Pinpoint the cell where the given text exists, returning its [X, Y] midpoint coordinate. 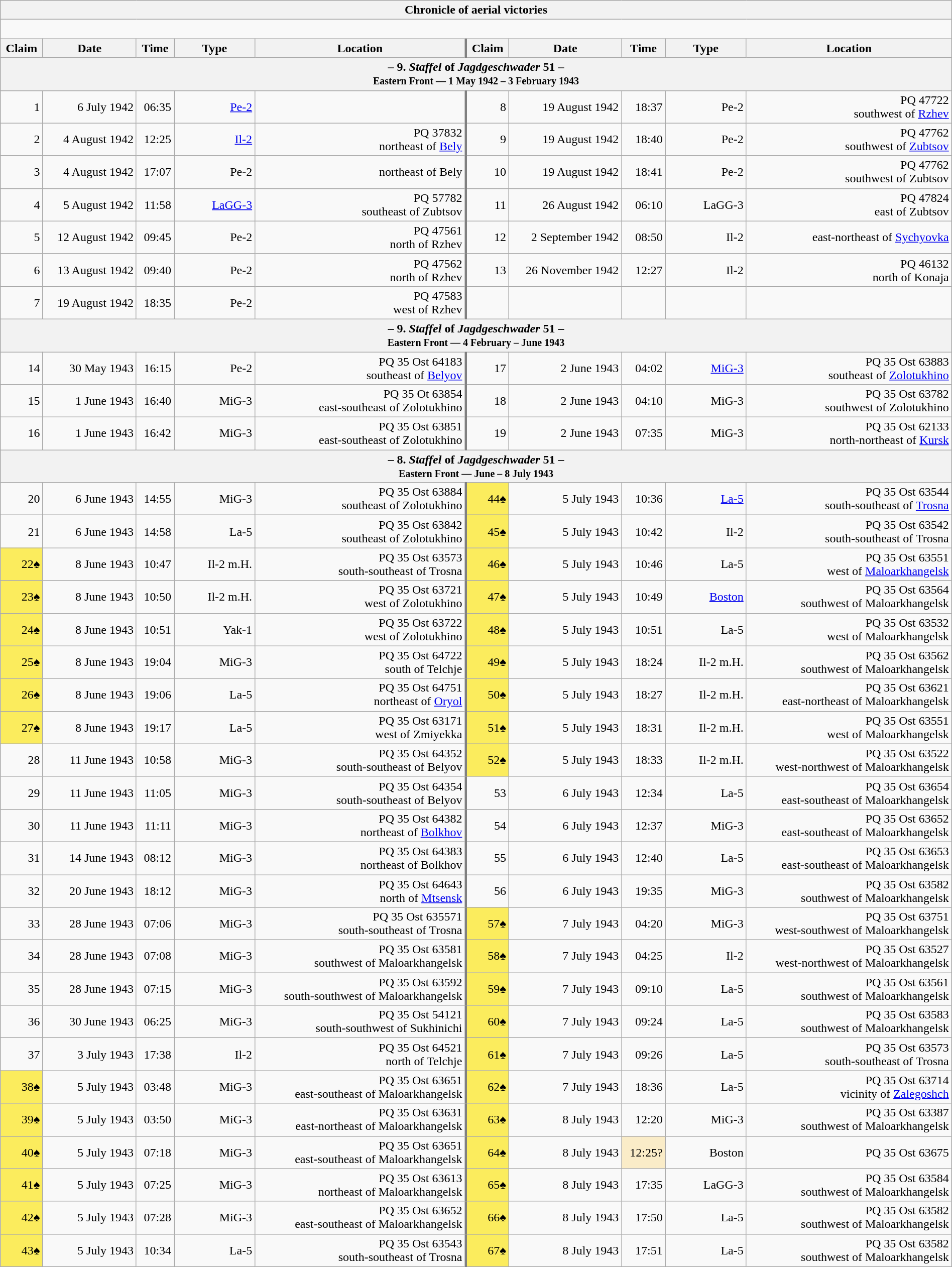
09:10 [644, 989]
64♠ [487, 1152]
09:45 [155, 237]
10:47 [155, 564]
PQ 35 Ost 62133 north-northeast of Kursk [849, 434]
26 November 1942 [565, 270]
49♠ [487, 662]
– 9. Staffel of Jagdgeschwader 51 –Eastern Front — 4 February – June 1943 [476, 335]
PQ 35 Ost 63721 west of Zolotukhino [361, 597]
35 [22, 989]
44♠ [487, 499]
PQ 35 Ost 63631 east-northeast of Maloarkhangelsk [361, 1120]
23♠ [22, 597]
36 [22, 1021]
15 [22, 401]
PQ 35 Ost 63842 southeast of Zolotukhino [361, 531]
PQ 35 Ost 64383 northeast of Bolkhov [361, 858]
17 [487, 368]
18:35 [155, 302]
northeast of Bely [361, 172]
PQ 35 Ost 63884 southeast of Zolotukhino [361, 499]
04:25 [644, 956]
– 9. Staffel of Jagdgeschwader 51 –Eastern Front — 1 May 1942 – 3 February 1943 [476, 74]
61♠ [487, 1055]
4 [22, 205]
PQ 35 Ost 63543 south-southeast of Trosna [361, 1250]
10:50 [155, 597]
PQ 35 Ost 63583 southwest of Maloarkhangelsk [849, 1021]
07:25 [155, 1185]
08:50 [644, 237]
PQ 35 Ost 63584 southwest of Maloarkhangelsk [849, 1185]
PQ 37832 northeast of Bely [361, 140]
57♠ [487, 924]
63♠ [487, 1120]
18:37 [644, 106]
9 [487, 140]
8 [487, 106]
– 8. Staffel of Jagdgeschwader 51 –Eastern Front — June – 8 July 1943 [476, 466]
PQ 35 Ost 64751 northeast of Oryol [361, 695]
07:28 [155, 1217]
40♠ [22, 1152]
PQ 35 Ost 64382 northeast of Bolkhov [361, 826]
06:25 [155, 1021]
12:37 [644, 826]
17:51 [644, 1250]
PQ 35 Ost 63675 [849, 1152]
PQ 35 Ost 63527 west-northwest of Maloarkhangelsk [849, 956]
07:18 [155, 1152]
20 June 1943 [89, 891]
09:40 [155, 270]
11:05 [155, 792]
PQ 35 Ost 63564 southwest of Maloarkhangelsk [849, 597]
47♠ [487, 597]
43♠ [22, 1250]
3 July 1943 [89, 1055]
PQ 35 Ost 64643 north of Mtsensk [361, 891]
19:17 [155, 727]
14:58 [155, 531]
37 [22, 1055]
19:35 [644, 891]
30 May 1943 [89, 368]
46♠ [487, 564]
east-northeast of Sychyovka [849, 237]
7 [22, 302]
PQ 35 Ost 54121 south-southwest of Sukhinichi [361, 1021]
12:34 [644, 792]
PQ 35 Ost 63851 east-southeast of Zolotukhino [361, 434]
38♠ [22, 1087]
30 June 1943 [89, 1021]
PQ 46132 north of Konaja [849, 270]
41♠ [22, 1185]
04:02 [644, 368]
12:25? [644, 1152]
14:55 [155, 499]
PQ 47561 north of Rzhev [361, 237]
PQ 35 Ost 63522 west-northwest of Maloarkhangelsk [849, 760]
PQ 35 Ost 64722 south of Telchje [361, 662]
45♠ [487, 531]
66♠ [487, 1217]
18 [487, 401]
34 [22, 956]
PQ 35 Ot 63854 east-southeast of Zolotukhino [361, 401]
14 [22, 368]
PQ 35 Ost 64183 southeast of Belyov [361, 368]
11 [487, 205]
31 [22, 858]
25♠ [22, 662]
Yak-1 [215, 630]
10:42 [644, 531]
55 [487, 858]
18:12 [155, 891]
PQ 35 Ost 63782 southwest of Zolotukhino [849, 401]
10:46 [644, 564]
10 [487, 172]
PQ 35 Ost 63532 west of Maloarkhangelsk [849, 630]
PQ 35 Ost 64354 south-southeast of Belyov [361, 792]
2 [22, 140]
58♠ [487, 956]
PQ 47722 southwest of Rzhev [849, 106]
20 [22, 499]
03:48 [155, 1087]
5 August 1942 [89, 205]
32 [22, 891]
PQ 35 Ost 63653 east-southeast of Maloarkhangelsk [849, 858]
42♠ [22, 1217]
16:15 [155, 368]
PQ 35 Ost 635571 south-southeast of Trosna [361, 924]
52♠ [487, 760]
39♠ [22, 1120]
18:24 [644, 662]
21 [22, 531]
10:36 [644, 499]
PQ 35 Ost 63621 east-northeast of Maloarkhangelsk [849, 695]
PQ 35 Ost 63751 west-southwest of Maloarkhangelsk [849, 924]
PQ 35 Ost 64521 north of Telchje [361, 1055]
17:50 [644, 1217]
PQ 35 Ost 63562 southwest of Maloarkhangelsk [849, 662]
PQ 35 Ost 63592 south-southwest of Maloarkhangelsk [361, 989]
12:20 [644, 1120]
11:58 [155, 205]
10:34 [155, 1250]
10:49 [644, 597]
09:24 [644, 1021]
09:26 [644, 1055]
07:06 [155, 924]
07:15 [155, 989]
13 August 1942 [89, 270]
18:33 [644, 760]
26 August 1942 [565, 205]
PQ 35 Ost 63613 northeast of Maloarkhangelsk [361, 1185]
10:58 [155, 760]
06:10 [644, 205]
07:35 [644, 434]
07:08 [155, 956]
PQ 35 Ost 63544 south-southeast of Trosna [849, 499]
48♠ [487, 630]
19:06 [155, 695]
Chronicle of aerial victories [476, 10]
67♠ [487, 1250]
26♠ [22, 695]
16:42 [155, 434]
22♠ [22, 564]
12:27 [644, 270]
16 [22, 434]
33 [22, 924]
62♠ [487, 1087]
14 June 1943 [89, 858]
04:10 [644, 401]
PQ 35 Ost 63722 west of Zolotukhino [361, 630]
6 July 1942 [89, 106]
PQ 35 Ost 63561 southwest of Maloarkhangelsk [849, 989]
PQ 47824 east of Zubtsov [849, 205]
6 [22, 270]
08:12 [155, 858]
24♠ [22, 630]
18:27 [644, 695]
PQ 35 Ost 63581 southwest of Maloarkhangelsk [361, 956]
06:35 [155, 106]
19 [487, 434]
51♠ [487, 727]
12 [487, 237]
19:04 [155, 662]
60♠ [487, 1021]
18:41 [644, 172]
17:38 [155, 1055]
54 [487, 826]
30 [22, 826]
11:11 [155, 826]
59♠ [487, 989]
50♠ [487, 695]
28 [22, 760]
PQ 35 Ost 63542 south-southeast of Trosna [849, 531]
PQ 57782 southeast of Zubtsov [361, 205]
29 [22, 792]
3 [22, 172]
12:40 [644, 858]
PQ 47583 west of Rzhev [361, 302]
2 September 1942 [565, 237]
5 [22, 237]
53 [487, 792]
PQ 35 Ost 63883 southeast of Zolotukhino [849, 368]
12 August 1942 [89, 237]
17:35 [644, 1185]
1 [22, 106]
56 [487, 891]
16:40 [155, 401]
27♠ [22, 727]
PQ 35 Ost 64352 south-southeast of Belyov [361, 760]
04:20 [644, 924]
18:36 [644, 1087]
PQ 35 Ost 63171 west of Zmiyekka [361, 727]
03:50 [155, 1120]
PQ 47562 north of Rzhev [361, 270]
18:31 [644, 727]
PQ 35 Ost 63714vicinity of Zalegoshch [849, 1087]
PQ 35 Ost 63654 east-southeast of Maloarkhangelsk [849, 792]
17:07 [155, 172]
13 [487, 270]
PQ 35 Ost 63387 southwest of Maloarkhangelsk [849, 1120]
18:40 [644, 140]
12:25 [155, 140]
65♠ [487, 1185]
